Locate the cell with the specified text and output its (X, Y) center coordinate. 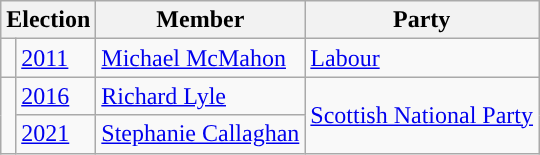
Scottish National Party (422, 115)
Michael McMahon (200, 58)
Party (422, 20)
Richard Lyle (200, 96)
Labour (422, 58)
Member (200, 20)
Election (48, 20)
2011 (56, 58)
2021 (56, 134)
Stephanie Callaghan (200, 134)
2016 (56, 96)
